Find where the given text appears and provide that cell's center as (x, y) coordinate. 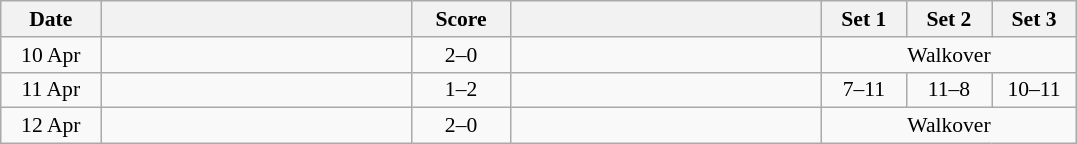
10 Apr (51, 55)
7–11 (864, 90)
Set 2 (948, 19)
12 Apr (51, 126)
11 Apr (51, 90)
1–2 (461, 90)
10–11 (1034, 90)
Set 1 (864, 19)
Score (461, 19)
Set 3 (1034, 19)
Date (51, 19)
11–8 (948, 90)
